From the cell containing the given text, extract its center point as (X, Y) coordinate. 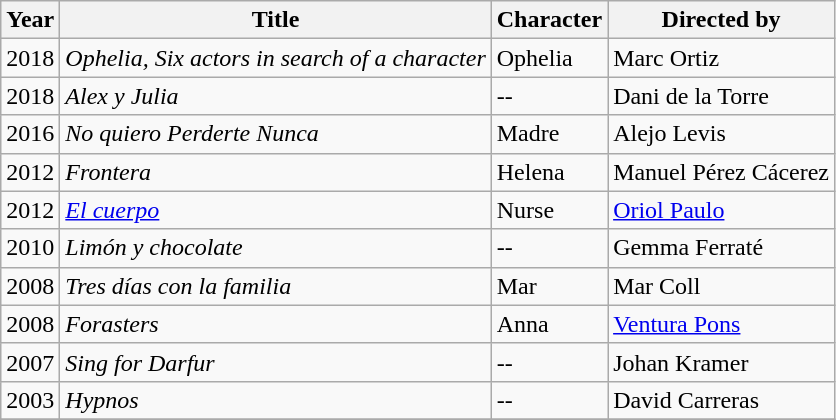
Madre (549, 134)
Ventura Pons (722, 324)
Mar (549, 286)
Tres días con la familia (276, 286)
Frontera (276, 172)
Dani de la Torre (722, 96)
Forasters (276, 324)
David Carreras (722, 400)
Hypnos (276, 400)
Sing for Darfur (276, 362)
Directed by (722, 20)
Alex y Julia (276, 96)
Year (30, 20)
Character (549, 20)
Alejo Levis (722, 134)
Marc Ortiz (722, 58)
Mar Coll (722, 286)
Gemma Ferraté (722, 248)
Johan Kramer (722, 362)
Oriol Paulo (722, 210)
2003 (30, 400)
Anna (549, 324)
Helena (549, 172)
Limón y chocolate (276, 248)
Ophelia, Six actors in search of a character (276, 58)
El cuerpo (276, 210)
Ophelia (549, 58)
No quiero Perderte Nunca (276, 134)
Title (276, 20)
Nurse (549, 210)
2010 (30, 248)
2007 (30, 362)
2016 (30, 134)
Manuel Pérez Cácerez (722, 172)
